Pinpoint the cell where the given text exists, returning its [x, y] midpoint coordinate. 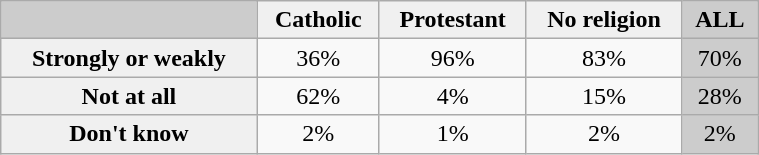
28% [720, 96]
83% [604, 58]
Don't know [129, 134]
36% [318, 58]
Catholic [318, 20]
Not at all [129, 96]
96% [452, 58]
4% [452, 96]
No religion [604, 20]
70% [720, 58]
1% [452, 134]
Protestant [452, 20]
Strongly or weakly [129, 58]
62% [318, 96]
15% [604, 96]
ALL [720, 20]
